Locate the cell with the specified text and output its (X, Y) center coordinate. 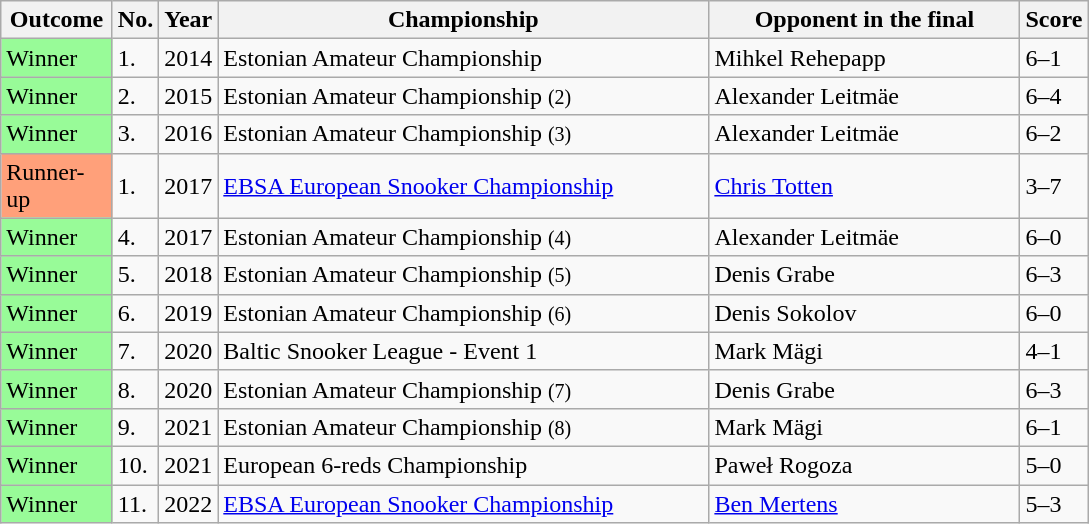
2018 (188, 275)
Chris Totten (864, 186)
Paweł Rogoza (864, 465)
Estonian Amateur Championship (8) (464, 427)
6–2 (1054, 134)
6–4 (1054, 96)
Runner-up (57, 186)
Denis Sokolov (864, 313)
2015 (188, 96)
5–0 (1054, 465)
No. (135, 20)
2022 (188, 503)
9. (135, 427)
Estonian Amateur Championship (3) (464, 134)
Championship (464, 20)
5–3 (1054, 503)
Estonian Amateur Championship (464, 58)
2016 (188, 134)
3–7 (1054, 186)
Mihkel Rehepapp (864, 58)
4. (135, 237)
Estonian Amateur Championship (4) (464, 237)
Estonian Amateur Championship (2) (464, 96)
2. (135, 96)
7. (135, 351)
Ben Mertens (864, 503)
Outcome (57, 20)
8. (135, 389)
Estonian Amateur Championship (6) (464, 313)
Year (188, 20)
Estonian Amateur Championship (5) (464, 275)
4–1 (1054, 351)
6. (135, 313)
Opponent in the final (864, 20)
11. (135, 503)
2019 (188, 313)
Baltic Snooker League - Event 1 (464, 351)
10. (135, 465)
3. (135, 134)
Estonian Amateur Championship (7) (464, 389)
Score (1054, 20)
European 6-reds Championship (464, 465)
5. (135, 275)
2014 (188, 58)
